Provide the (x, y) coordinate of the cell's center where the given text is located.  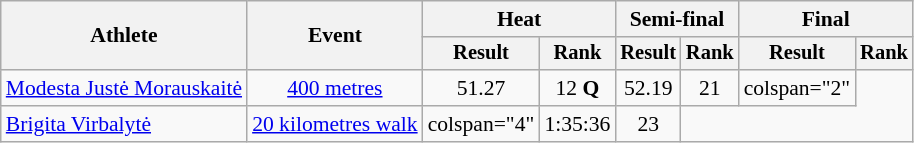
Modesta Justė Morauskaitė (124, 88)
colspan="4" (482, 124)
400 metres (335, 88)
1:35:36 (577, 124)
12 Q (577, 88)
Semi-final (676, 19)
colspan="2" (798, 88)
23 (648, 124)
20 kilometres walk (335, 124)
51.27 (482, 88)
52.19 (648, 88)
Final (826, 19)
Event (335, 36)
Athlete (124, 36)
Brigita Virbalytė (124, 124)
21 (710, 88)
Heat (520, 19)
